Return (X, Y) of the center of cell containing provided text 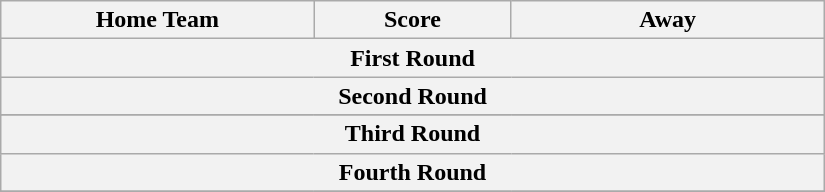
Fourth Round (413, 172)
Score (412, 20)
Second Round (413, 96)
Away (668, 20)
Third Round (413, 134)
Home Team (158, 20)
First Round (413, 58)
